Search for the cell housing the specified text and yield its (x, y) center coordinate. 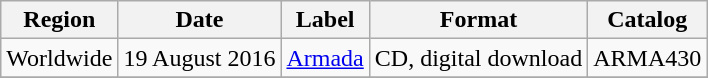
CD, digital download (478, 58)
Format (478, 20)
Armada (325, 58)
ARMA430 (648, 58)
Label (325, 20)
Date (200, 20)
19 August 2016 (200, 58)
Worldwide (60, 58)
Region (60, 20)
Catalog (648, 20)
